For the text-containing cell, return its midpoint in [x, y] coordinate format. 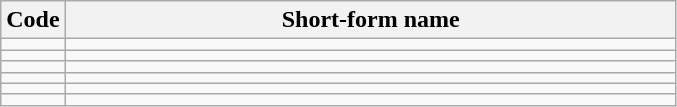
Short-form name [370, 20]
Code [33, 20]
